Identify which cell holds the provided text, then report its [x, y] central coordinate. 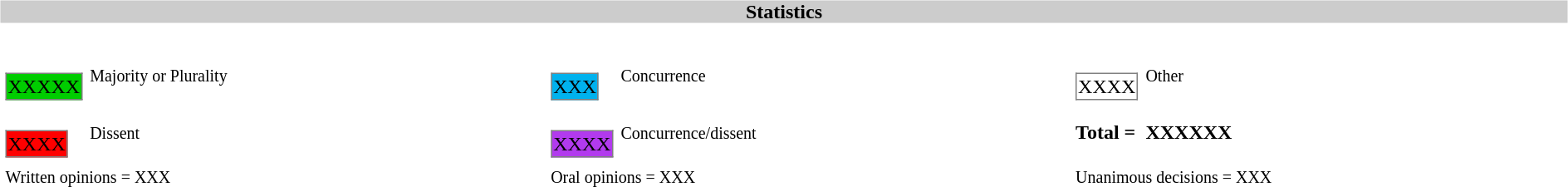
Other [1354, 76]
Concurrence/dissent [844, 132]
Majority or Plurality [316, 76]
Concurrence [844, 76]
XXXXXX [1354, 132]
Dissent [316, 132]
Total = [1106, 132]
Statistics [784, 12]
